Scan for the cell matching the given text and deliver its (X, Y) coordinate at center. 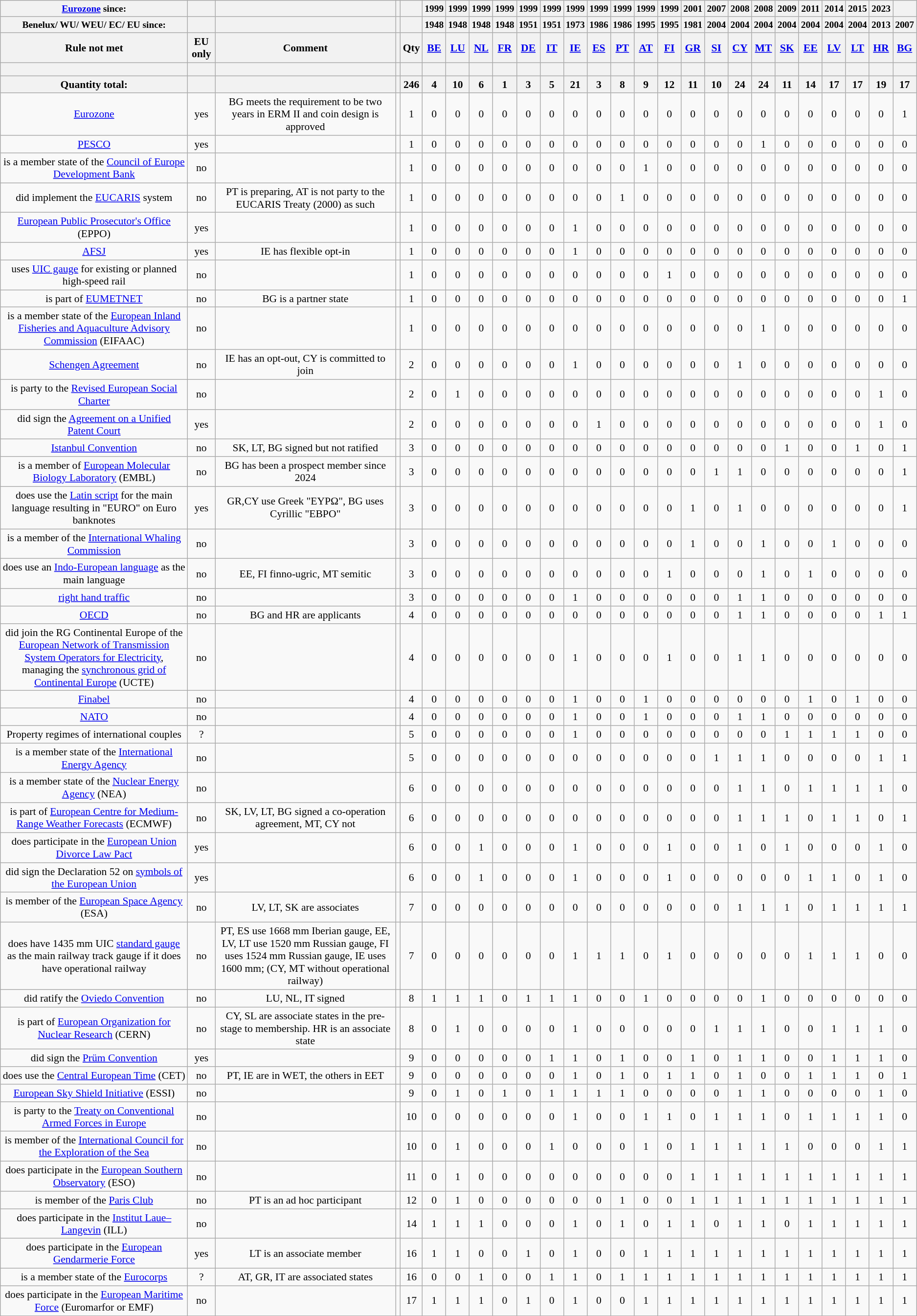
is member of the Paris Club (94, 1200)
PESCO (94, 144)
Finabel (94, 700)
Eurozone (94, 114)
2014 (834, 9)
did sign the Agreement on a Unified Patent Court (94, 424)
2023 (881, 9)
FI (670, 48)
is party to the Treaty on Conventional Armed Forces in Europe (94, 1117)
LV (834, 48)
Eurozone since: (94, 9)
is a member state of the Eurocorps (94, 1277)
LT (857, 48)
LT is an associate member (305, 1253)
does participate in the European Gendarmerie Force (94, 1253)
does participate in the European Southern Observatory (ESO) (94, 1176)
is part of European Centre for Medium-Range Weather Forecasts (ECMWF) (94, 817)
PT (622, 48)
BG has been a prospect member since 2024 (305, 471)
is member of the European Space Agency (ESA) (94, 907)
GR (693, 48)
21 (575, 85)
uses UIC gauge for existing or planned high-speed rail (94, 275)
DE (528, 48)
AT (646, 48)
is part of EUMETNET (94, 299)
IE (575, 48)
Qty (412, 48)
did sign the Declaration 52 on symbols of the European Union (94, 878)
PT is preparing, AT is not party to the EUCARIS Treaty (2000) as such (305, 197)
SK, LT, BG signed but not ratified (305, 448)
LV, LT, SK are associates (305, 907)
does use an Indo-European language as the main language (94, 574)
is a member state of the International Energy Agency (94, 758)
BG is a partner state (305, 299)
IT (552, 48)
Schengen Agreement (94, 365)
PT, IE are in WET, the others in EET (305, 1075)
OECD (94, 615)
SI (716, 48)
does use the Latin script for the main language resulting in "EURO" on Euro banknotes (94, 508)
LU, NL, IT signed (305, 998)
is a member state of the European Inland Fisheries and Aquaculture Advisory Commission (EIFAAC) (94, 329)
AT, GR, IT are associated states (305, 1277)
SK (787, 48)
is a member of the International Whaling Commission (94, 544)
2009 (787, 9)
does participate in the Institut Laue–Langevin (ILL) (94, 1224)
Comment (305, 48)
is a member of European Molecular Biology Laboratory (EMBL) (94, 471)
GR,CY use Greek "ΕΥΡΩ", BG uses Cyrillic "ЕВРО" (305, 508)
Rule not met (94, 48)
EU only (201, 48)
NL (481, 48)
European Sky Shield Initiative (ESSI) (94, 1093)
CY (740, 48)
2001 (693, 9)
is a member state of the Council of Europe Development Bank (94, 168)
does have 1435 mm UIC standard gauge as the main railway track gauge if it does have operational railway (94, 956)
did ratify the Oviedo Convention (94, 998)
is member of the International Council for the Exploration of the Sea (94, 1147)
HR (881, 48)
is part of European Organization for Nuclear Research (CERN) (94, 1029)
Istanbul Convention (94, 448)
FR (505, 48)
2011 (810, 9)
IE has an opt-out, CY is committed to join (305, 365)
European Public Prosecutor's Office (EPPO) (94, 228)
SK, LV, LT, BG signed a co-operation agreement, MT, CY not (305, 817)
CY, SL are associate states in the pre-stage to membership. HR is an associate state (305, 1029)
19 (881, 85)
BG (905, 48)
MT (763, 48)
PT is an ad hoc participant (305, 1200)
is party to the Revised European Social Charter (94, 394)
2013 (881, 24)
IE has flexible opt-in (305, 251)
did implement the EUCARIS system (94, 197)
Quantity total: (94, 85)
does participate in the European Union Divorce Law Pact (94, 848)
AFSJ (94, 251)
is a member state of the Nuclear Energy Agency (NEA) (94, 788)
246 (412, 85)
BE (434, 48)
right hand traffic (94, 597)
LU (458, 48)
1981 (693, 24)
BG meets the requirement to be two years in ERM II and coin design is approved (305, 114)
BG and HR are applicants (305, 615)
NATO (94, 717)
Benelux/ WU/ WEU/ EC/ EU since: (94, 24)
does participate in the European Maritime Force (Euromarfor or EMF) (94, 1300)
did sign the Prüm Convention (94, 1058)
EE, FI finno-ugric, MT semitic (305, 574)
1973 (575, 24)
ES (599, 48)
EE (810, 48)
does use the Central European Time (CET) (94, 1075)
2015 (857, 9)
Property regimes of international couples (94, 734)
